Extract the [X, Y] coordinate from the center of the cell holding the provided text.  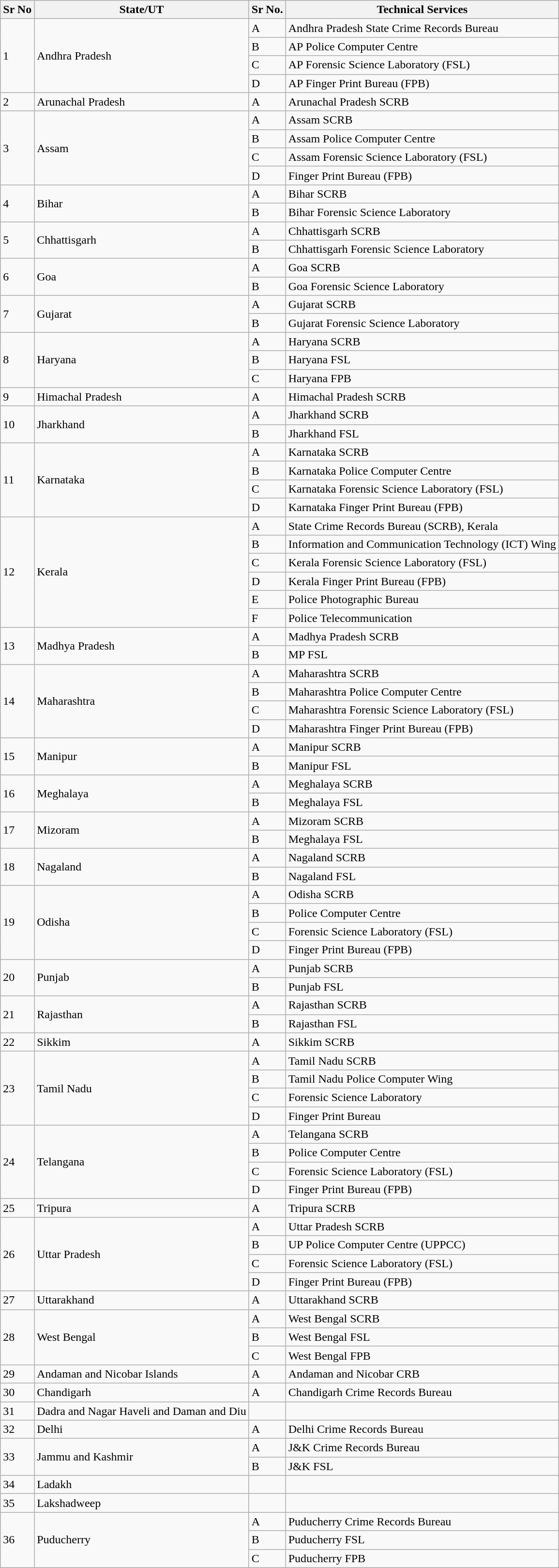
Puducherry FSL [422, 1540]
E [267, 600]
West Bengal FPB [422, 1355]
4 [17, 203]
Karnataka Police Computer Centre [422, 470]
35 [17, 1503]
Andaman and Nicobar Islands [142, 1374]
J&K Crime Records Bureau [422, 1448]
17 [17, 830]
Odisha SCRB [422, 895]
Jharkhand SCRB [422, 415]
Police Photographic Bureau [422, 600]
Maharashtra Forensic Science Laboratory (FSL) [422, 710]
Karnataka Finger Print Bureau (FPB) [422, 507]
7 [17, 314]
AP Police Computer Centre [422, 47]
29 [17, 1374]
Nagaland [142, 867]
Technical Services [422, 10]
AP Finger Print Bureau (FPB) [422, 83]
Telangana SCRB [422, 1134]
State Crime Records Bureau (SCRB), Kerala [422, 526]
10 [17, 424]
West Bengal SCRB [422, 1319]
21 [17, 1014]
Manipur FSL [422, 765]
Gujarat SCRB [422, 305]
West Bengal [142, 1337]
Jammu and Kashmir [142, 1457]
Information and Communication Technology (ICT) Wing [422, 544]
Chandigarh [142, 1392]
Police Telecommunication [422, 618]
33 [17, 1457]
Andhra Pradesh [142, 56]
12 [17, 572]
State/UT [142, 10]
23 [17, 1088]
Madhya Pradesh SCRB [422, 637]
Chandigarh Crime Records Bureau [422, 1392]
Punjab [142, 978]
26 [17, 1254]
30 [17, 1392]
5 [17, 240]
Himachal Pradesh SCRB [422, 397]
Punjab FSL [422, 987]
Sikkim SCRB [422, 1042]
34 [17, 1485]
6 [17, 277]
Maharashtra [142, 701]
Karnataka [142, 480]
Puducherry FPB [422, 1558]
Assam Police Computer Centre [422, 139]
Maharashtra SCRB [422, 673]
1 [17, 56]
Arunachal Pradesh SCRB [422, 102]
Telangana [142, 1162]
20 [17, 978]
Delhi Crime Records Bureau [422, 1429]
Goa Forensic Science Laboratory [422, 286]
Meghalaya SCRB [422, 784]
18 [17, 867]
8 [17, 360]
15 [17, 756]
Uttar Pradesh SCRB [422, 1226]
36 [17, 1540]
Jharkhand FSL [422, 434]
22 [17, 1042]
Goa SCRB [422, 268]
Assam [142, 148]
Haryana SCRB [422, 342]
2 [17, 102]
Rajasthan SCRB [422, 1005]
Arunachal Pradesh [142, 102]
Kerala Finger Print Bureau (FPB) [422, 581]
3 [17, 148]
Uttar Pradesh [142, 1254]
13 [17, 646]
Assam Forensic Science Laboratory (FSL) [422, 157]
Ladakh [142, 1485]
MP FSL [422, 655]
Chhattisgarh Forensic Science Laboratory [422, 249]
9 [17, 397]
F [267, 618]
Puducherry [142, 1540]
Manipur SCRB [422, 747]
Dadra and Nagar Haveli and Daman and Diu [142, 1411]
Uttarakhand SCRB [422, 1300]
Rajasthan [142, 1014]
West Bengal FSL [422, 1337]
Karnataka Forensic Science Laboratory (FSL) [422, 489]
Himachal Pradesh [142, 397]
Lakshadweep [142, 1503]
Assam SCRB [422, 120]
UP Police Computer Centre (UPPCC) [422, 1245]
Gujarat Forensic Science Laboratory [422, 323]
Punjab SCRB [422, 968]
25 [17, 1208]
Finger Print Bureau [422, 1116]
28 [17, 1337]
27 [17, 1300]
Forensic Science Laboratory [422, 1097]
Tamil Nadu SCRB [422, 1060]
Odisha [142, 922]
Tamil Nadu Police Computer Wing [422, 1079]
Uttarakhand [142, 1300]
Manipur [142, 756]
Meghalaya [142, 793]
Chhattisgarh SCRB [422, 231]
Kerala [142, 572]
Sr No. [267, 10]
32 [17, 1429]
24 [17, 1162]
AP Forensic Science Laboratory (FSL) [422, 65]
Maharashtra Police Computer Centre [422, 692]
Goa [142, 277]
Puducherry Crime Records Bureau [422, 1521]
Andhra Pradesh State Crime Records Bureau [422, 28]
31 [17, 1411]
Tamil Nadu [142, 1088]
Madhya Pradesh [142, 646]
Jharkhand [142, 424]
Haryana [142, 360]
Bihar SCRB [422, 194]
Delhi [142, 1429]
Rajasthan FSL [422, 1024]
Bihar Forensic Science Laboratory [422, 212]
Maharashtra Finger Print Bureau (FPB) [422, 729]
Sikkim [142, 1042]
19 [17, 922]
Haryana FPB [422, 378]
Sr No [17, 10]
Kerala Forensic Science Laboratory (FSL) [422, 563]
Bihar [142, 203]
Gujarat [142, 314]
Andaman and Nicobar CRB [422, 1374]
Karnataka SCRB [422, 452]
Chhattisgarh [142, 240]
Nagaland SCRB [422, 858]
Mizoram [142, 830]
16 [17, 793]
11 [17, 480]
Nagaland FSL [422, 876]
J&K FSL [422, 1466]
14 [17, 701]
Mizoram SCRB [422, 821]
Tripura SCRB [422, 1208]
Tripura [142, 1208]
Haryana FSL [422, 360]
